Capture the cell that displays the provided text and extract its (X, Y) central coordinate. 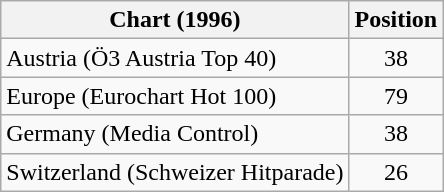
Chart (1996) (175, 20)
Austria (Ö3 Austria Top 40) (175, 58)
Germany (Media Control) (175, 134)
Switzerland (Schweizer Hitparade) (175, 172)
Europe (Eurochart Hot 100) (175, 96)
26 (396, 172)
79 (396, 96)
Position (396, 20)
